Scan for the cell matching the given text and deliver its (x, y) coordinate at center. 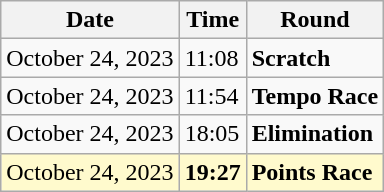
Date (90, 20)
Round (315, 20)
18:05 (212, 134)
Tempo Race (315, 96)
11:08 (212, 58)
19:27 (212, 172)
Scratch (315, 58)
Points Race (315, 172)
11:54 (212, 96)
Elimination (315, 134)
Time (212, 20)
